Extract the (x, y) coordinate from the center of the cell holding the provided text.  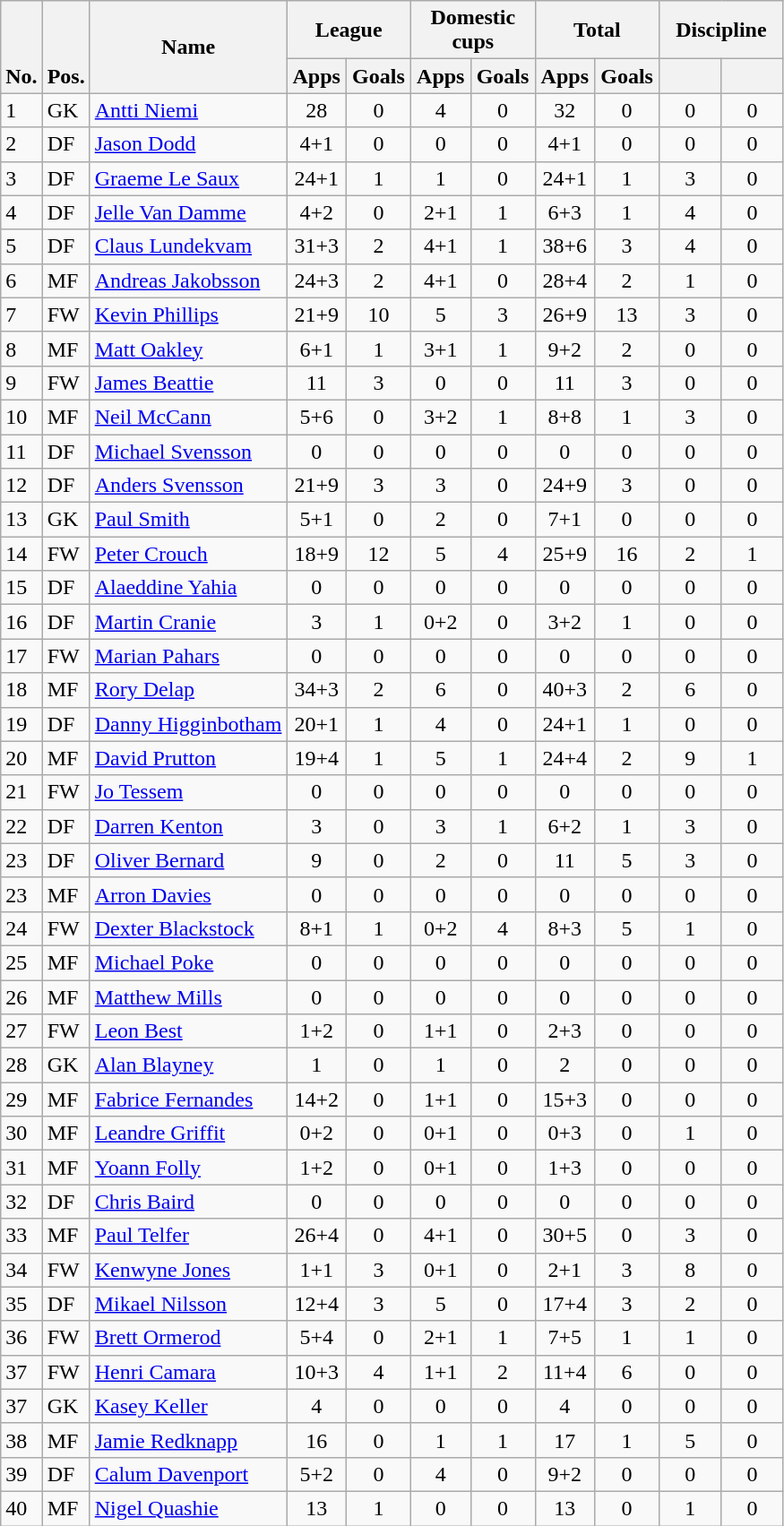
11+4 (564, 1372)
Domestic cups (473, 30)
7 (22, 315)
Nigel Quashie (188, 1508)
35 (22, 1304)
15 (22, 588)
Kenwyne Jones (188, 1270)
Anders Svensson (188, 486)
Matt Oakley (188, 349)
Paul Telfer (188, 1236)
31 (22, 1168)
Graeme Le Saux (188, 178)
10+3 (317, 1372)
15+3 (564, 1099)
19 (22, 724)
Pos. (66, 47)
Paul Smith (188, 520)
25+9 (564, 554)
Dexter Blackstock (188, 928)
25 (22, 962)
Alan Blayney (188, 1065)
8+3 (564, 928)
Leandre Griffit (188, 1134)
8+1 (317, 928)
Danny Higginbotham (188, 724)
0+3 (564, 1134)
7+1 (564, 520)
No. (22, 47)
Michael Poke (188, 962)
Kasey Keller (188, 1406)
Claus Lundekvam (188, 246)
31+3 (317, 246)
Andreas Jakobsson (188, 280)
Mikael Nilsson (188, 1304)
20 (22, 758)
David Prutton (188, 758)
21 (22, 792)
James Beattie (188, 383)
Name (188, 47)
Kevin Phillips (188, 315)
24+4 (564, 758)
Total (597, 30)
5+1 (317, 520)
8+8 (564, 417)
26+4 (317, 1236)
Peter Crouch (188, 554)
36 (22, 1338)
Marian Pahars (188, 656)
Matthew Mills (188, 997)
17+4 (564, 1304)
Arron Davies (188, 894)
26+9 (564, 315)
Discipline (722, 30)
5+2 (317, 1474)
Leon Best (188, 1031)
7+5 (564, 1338)
4+2 (317, 212)
Jelle Van Damme (188, 212)
12+4 (317, 1304)
Rory Delap (188, 690)
Jason Dodd (188, 144)
24+9 (564, 486)
5+6 (317, 417)
34+3 (317, 690)
5+4 (317, 1338)
30 (22, 1134)
Henri Camara (188, 1372)
Michael Svensson (188, 451)
Jo Tessem (188, 792)
Chris Baird (188, 1202)
Fabrice Fernandes (188, 1099)
26 (22, 997)
30+5 (564, 1236)
27 (22, 1031)
18+9 (317, 554)
38+6 (564, 246)
14 (22, 554)
40 (22, 1508)
29 (22, 1099)
6+3 (564, 212)
39 (22, 1474)
24 (22, 928)
Alaeddine Yahia (188, 588)
20+1 (317, 724)
Calum Davenport (188, 1474)
18 (22, 690)
Antti Niemi (188, 110)
6+2 (564, 826)
1+3 (564, 1168)
3+1 (441, 349)
28+4 (564, 280)
Yoann Folly (188, 1168)
Neil McCann (188, 417)
Jamie Redknapp (188, 1440)
38 (22, 1440)
14+2 (317, 1099)
22 (22, 826)
Brett Ormerod (188, 1338)
Oliver Bernard (188, 860)
2+3 (564, 1031)
19+4 (317, 758)
League (349, 30)
Darren Kenton (188, 826)
24+3 (317, 280)
Martin Cranie (188, 622)
6+1 (317, 349)
40+3 (564, 690)
34 (22, 1270)
33 (22, 1236)
